Search for the cell housing the specified text and yield its (X, Y) center coordinate. 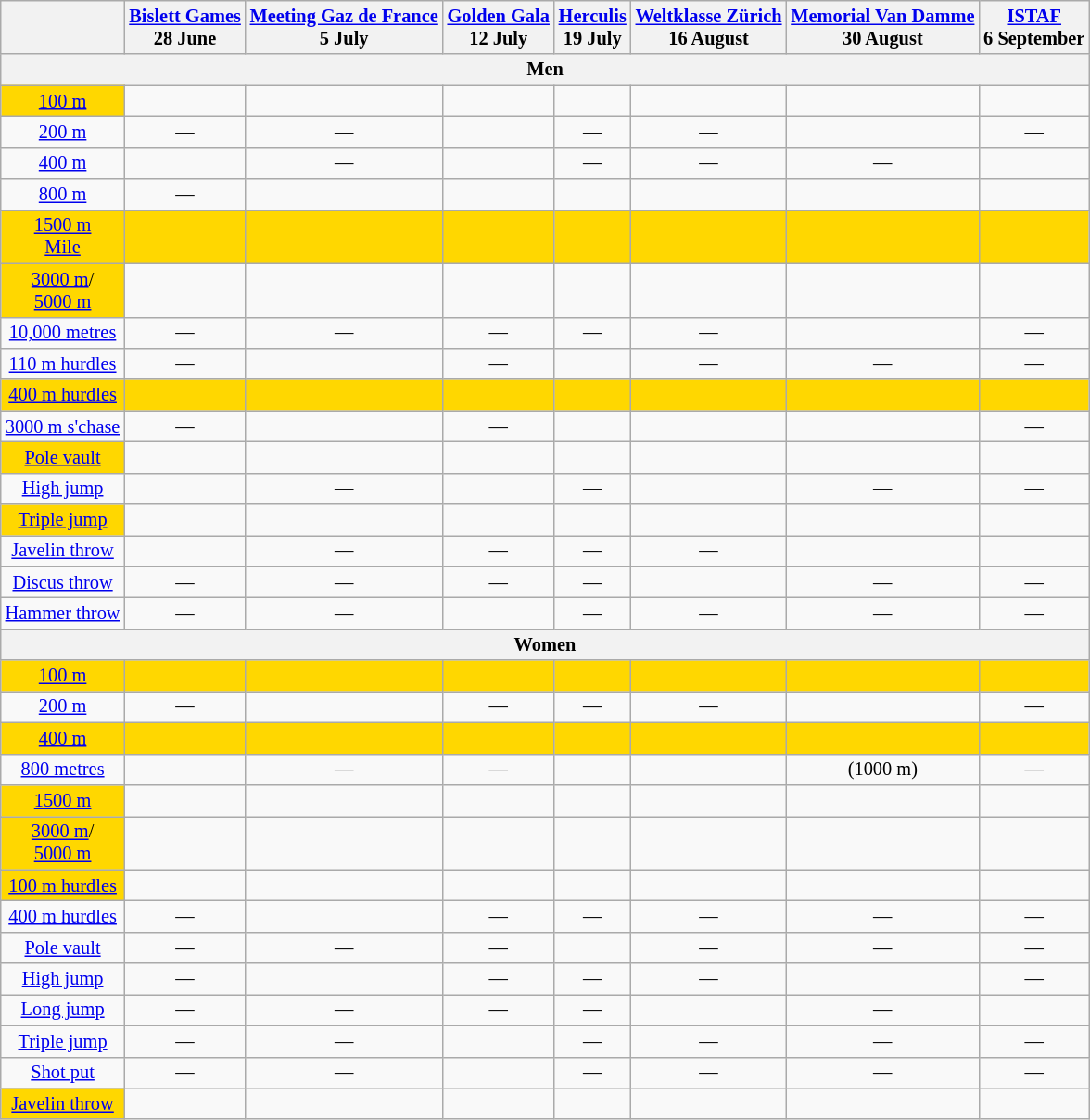
Women (545, 644)
1500 mMile (63, 236)
Meeting Gaz de France 5 July (345, 27)
800 metres (63, 770)
10,000 metres (63, 333)
Men (545, 70)
800 m (63, 195)
Golden Gala 12 July (499, 27)
(1000 m) (882, 770)
100 m hurdles (63, 885)
1500 m (63, 800)
3000 m s'chase (63, 426)
Long jump (63, 1010)
Bislett Games 28 June (184, 27)
Discus throw (63, 582)
Shot put (63, 1073)
Hammer throw (63, 613)
Memorial Van Damme 30 August (882, 27)
ISTAF 6 September (1034, 27)
Weltklasse Zürich 16 August (709, 27)
110 m hurdles (63, 363)
Herculis 19 July (593, 27)
